Find where the given text appears and provide that cell's center as [X, Y] coordinate. 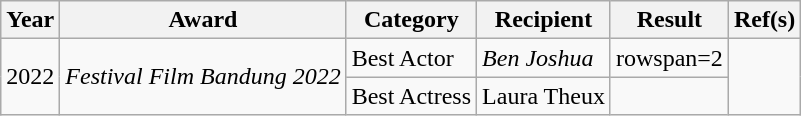
Award [203, 20]
Laura Theux [544, 96]
Recipient [544, 20]
Best Actor [411, 58]
Ref(s) [764, 20]
Category [411, 20]
2022 [30, 77]
Result [669, 20]
Best Actress [411, 96]
Festival Film Bandung 2022 [203, 77]
rowspan=2 [669, 58]
Year [30, 20]
Ben Joshua [544, 58]
